Detect which cell encompasses the target text, then output its [x, y] center coordinate. 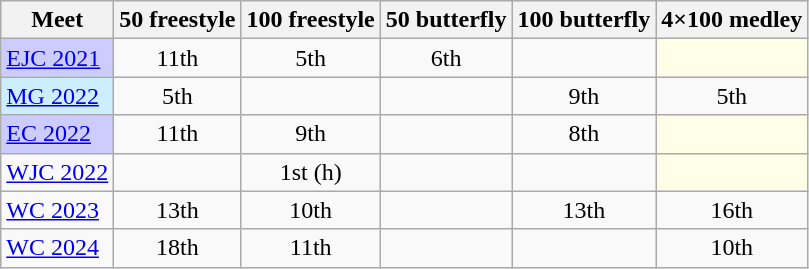
50 freestyle [178, 20]
4×100 medley [732, 20]
WC 2023 [58, 210]
EC 2022 [58, 134]
100 butterfly [584, 20]
16th [732, 210]
WJC 2022 [58, 172]
50 butterfly [446, 20]
WC 2024 [58, 248]
6th [446, 58]
1st (h) [310, 172]
Meet [58, 20]
8th [584, 134]
18th [178, 248]
MG 2022 [58, 96]
EJC 2021 [58, 58]
100 freestyle [310, 20]
